Find where the given text appears and provide that cell's center as (X, Y) coordinate. 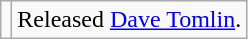
Released Dave Tomlin. (130, 20)
